For the text-containing cell, return its midpoint in (x, y) coordinate format. 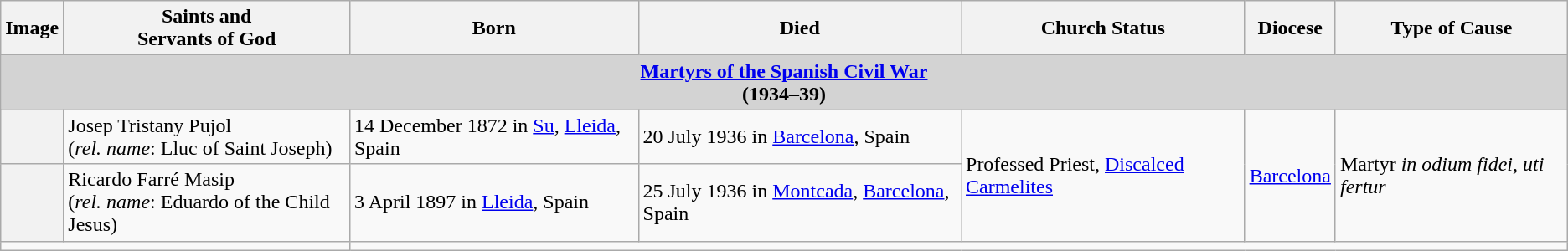
Barcelona (1290, 176)
3 April 1897 in Lleida, Spain (494, 202)
Saints andServants of God (207, 28)
Diocese (1290, 28)
Church Status (1104, 28)
20 July 1936 in Barcelona, Spain (800, 137)
Died (800, 28)
Martyrs of the Spanish Civil War (1934–39) (784, 82)
Type of Cause (1451, 28)
Professed Priest, Discalced Carmelites (1104, 176)
Josep Tristany Pujol (rel. name: Lluc of Saint Joseph) (207, 137)
Ricardo Farré Masip (rel. name: Eduardo of the Child Jesus) (207, 202)
Born (494, 28)
25 July 1936 in Montcada, Barcelona, Spain (800, 202)
Martyr in odium fidei, uti fertur (1451, 176)
Image (32, 28)
14 December 1872 in Su, Lleida, Spain (494, 137)
